Determine the [x, y] coordinate at the center of the cell enclosing the given text.  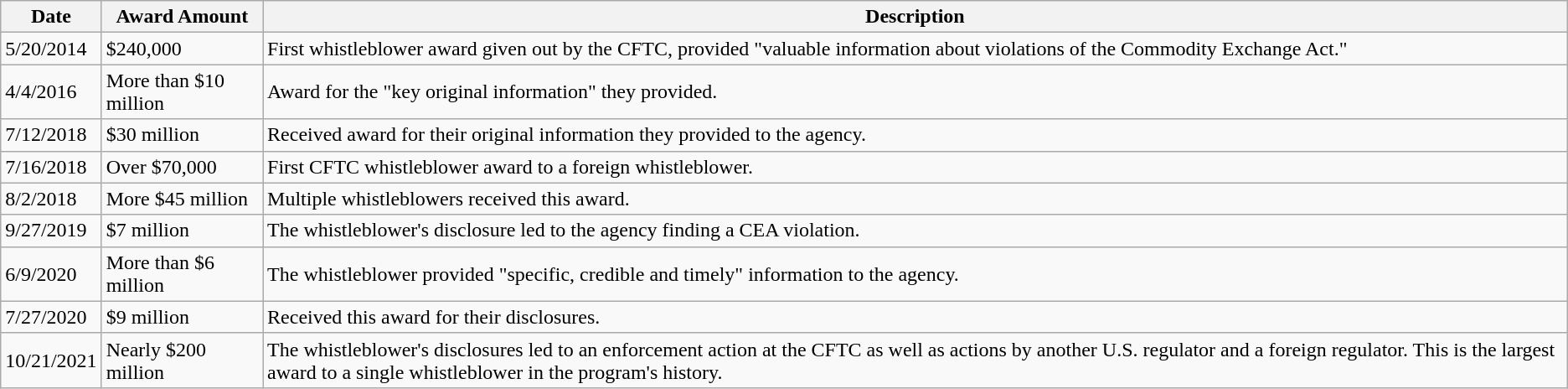
Nearly $200 million [182, 360]
First CFTC whistleblower award to a foreign whistleblower. [916, 167]
$30 million [182, 135]
Description [916, 17]
7/12/2018 [51, 135]
5/20/2014 [51, 49]
More $45 million [182, 199]
The whistleblower's disclosure led to the agency finding a CEA violation. [916, 231]
Multiple whistleblowers received this award. [916, 199]
4/4/2016 [51, 92]
9/27/2019 [51, 231]
7/27/2020 [51, 317]
First whistleblower award given out by the CFTC, provided "valuable information about violations of the Commodity Exchange Act." [916, 49]
Award for the "key original information" they provided. [916, 92]
The whistleblower provided "specific, credible and timely" information to the agency. [916, 273]
Received award for their original information they provided to the agency. [916, 135]
Date [51, 17]
6/9/2020 [51, 273]
Award Amount [182, 17]
8/2/2018 [51, 199]
Over $70,000 [182, 167]
More than $10 million [182, 92]
10/21/2021 [51, 360]
Received this award for their disclosures. [916, 317]
$9 million [182, 317]
$240,000 [182, 49]
$7 million [182, 231]
More than $6 million [182, 273]
7/16/2018 [51, 167]
